Return [x, y] of the center of cell containing provided text 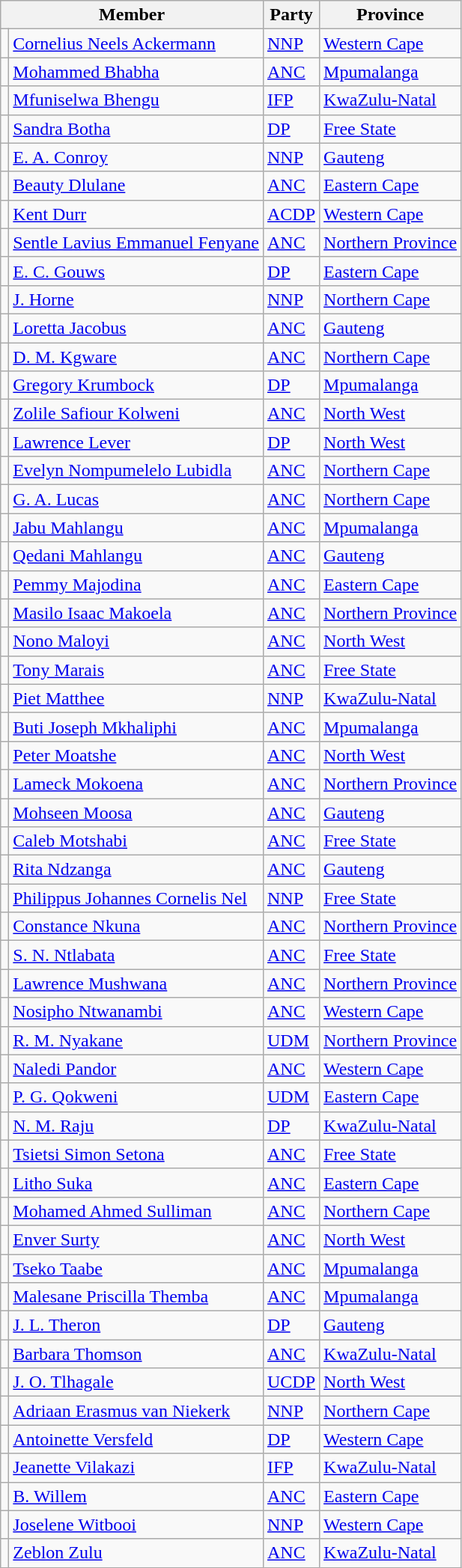
Buti Joseph Mkhaliphi [136, 727]
Mfuniselwa Bhengu [136, 100]
Zolile Safiour Kolweni [136, 414]
Adriaan Erasmus van Niekerk [136, 1411]
Barbara Thomson [136, 1354]
Litho Suka [136, 1183]
Philippus Johannes Cornelis Nel [136, 898]
S. N. Ntlabata [136, 955]
Mohseen Moosa [136, 812]
Party [291, 15]
Nono Maloyi [136, 641]
Zeblon Zulu [136, 1553]
Enver Surty [136, 1239]
Evelyn Nompumelelo Lubidla [136, 471]
Kent Durr [136, 214]
Tseko Taabe [136, 1269]
J. Horne [136, 299]
D. M. Kgware [136, 357]
Pemmy Majodina [136, 585]
Malesane Priscilla Themba [136, 1297]
Lawrence Mushwana [136, 983]
Loretta Jacobus [136, 328]
Mohamed Ahmed Sulliman [136, 1211]
Masilo Isaac Makoela [136, 613]
Piet Matthee [136, 698]
Jabu Mahlangu [136, 528]
Antoinette Versfeld [136, 1439]
Rita Ndzanga [136, 870]
Lawrence Lever [136, 442]
Nosipho Ntwanambi [136, 1012]
Mohammed Bhabha [136, 72]
Caleb Motshabi [136, 841]
J. O. Tlhagale [136, 1382]
Province [391, 15]
Constance Nkuna [136, 927]
Tony Marais [136, 670]
G. A. Lucas [136, 499]
R. M. Nyakane [136, 1040]
UCDP [291, 1382]
Peter Moatshe [136, 755]
Tsietsi Simon Setona [136, 1154]
B. Willem [136, 1496]
Member [132, 15]
J. L. Theron [136, 1326]
Beauty Dlulane [136, 186]
Gregory Krumbock [136, 385]
Cornelius Neels Ackermann [136, 43]
Joselene Witbooi [136, 1525]
Sandra Botha [136, 129]
Lameck Mokoena [136, 784]
N. M. Raju [136, 1126]
Jeanette Vilakazi [136, 1468]
ACDP [291, 214]
E. C. Gouws [136, 271]
P. G. Qokweni [136, 1097]
E. A. Conroy [136, 157]
Qedani Mahlangu [136, 556]
Naledi Pandor [136, 1069]
Sentle Lavius Emmanuel Fenyane [136, 242]
